Detect which cell encompasses the target text, then output its [x, y] center coordinate. 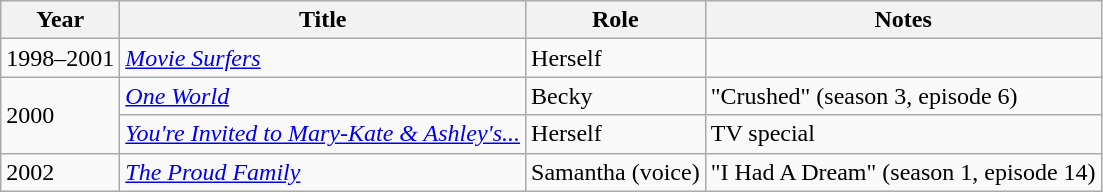
One World [323, 96]
"I Had A Dream" (season 1, episode 14) [903, 172]
1998–2001 [60, 58]
TV special [903, 134]
Notes [903, 20]
You're Invited to Mary-Kate & Ashley's... [323, 134]
Title [323, 20]
Movie Surfers [323, 58]
The Proud Family [323, 172]
Becky [616, 96]
"Crushed" (season 3, episode 6) [903, 96]
Year [60, 20]
Samantha (voice) [616, 172]
2000 [60, 115]
2002 [60, 172]
Role [616, 20]
